Capture the cell that displays the provided text and extract its (X, Y) central coordinate. 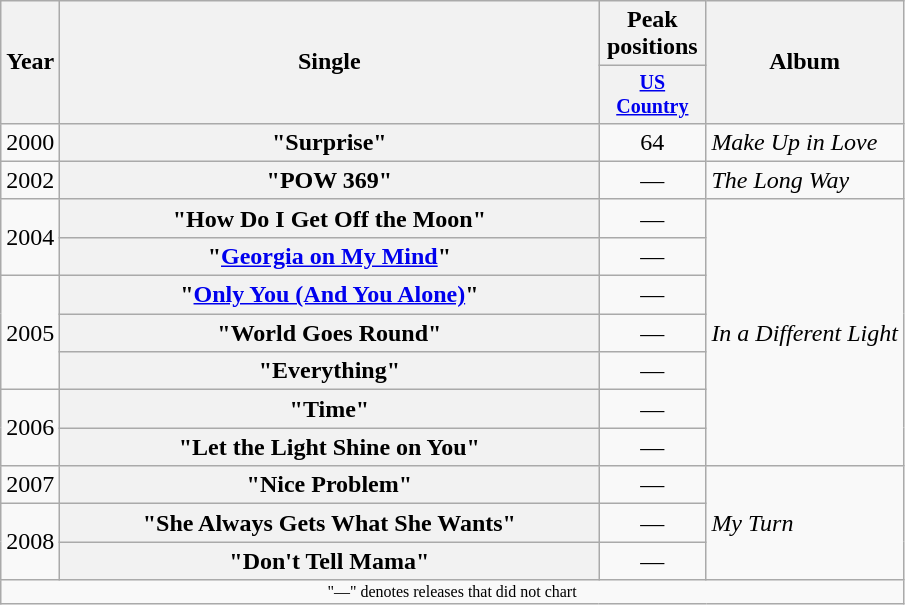
The Long Way (805, 180)
"Surprise" (330, 142)
2002 (30, 180)
2005 (30, 333)
2000 (30, 142)
In a Different Light (805, 332)
"Georgia on My Mind" (330, 256)
Album (805, 62)
"Let the Light Shine on You" (330, 447)
"POW 369" (330, 180)
2008 (30, 542)
"Only You (And You Alone)" (330, 295)
"Everything" (330, 371)
Peakpositions (652, 34)
Single (330, 62)
Make Up in Love (805, 142)
"Time" (330, 409)
"Nice Problem" (330, 485)
My Turn (805, 523)
Year (30, 62)
"She Always Gets What She Wants" (330, 523)
"Don't Tell Mama" (330, 561)
"How Do I Get Off the Moon" (330, 218)
2007 (30, 485)
US Country (652, 94)
"—" denotes releases that did not chart (452, 592)
2004 (30, 237)
64 (652, 142)
2006 (30, 428)
"World Goes Round" (330, 333)
